Capture the cell that displays the provided text and extract its [X, Y] central coordinate. 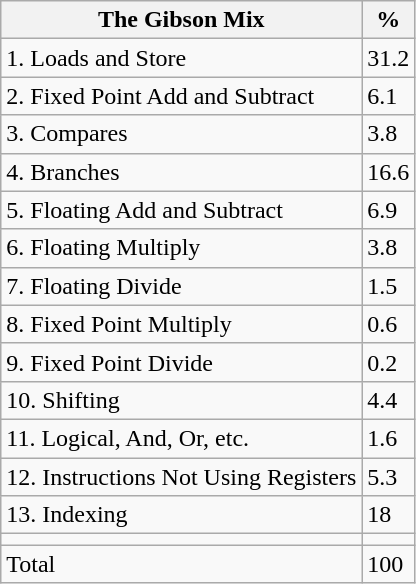
1. Loads and Store [182, 58]
0.6 [388, 324]
8. Fixed Point Multiply [182, 324]
100 [388, 564]
3. Compares [182, 134]
9. Fixed Point Divide [182, 362]
1.5 [388, 286]
6.9 [388, 210]
31.2 [388, 58]
12. Instructions Not Using Registers [182, 477]
0.2 [388, 362]
5. Floating Add and Subtract [182, 210]
5.3 [388, 477]
% [388, 20]
4. Branches [182, 172]
The Gibson Mix [182, 20]
4.4 [388, 400]
2. Fixed Point Add and Subtract [182, 96]
16.6 [388, 172]
10. Shifting [182, 400]
1.6 [388, 438]
13. Indexing [182, 515]
Total [182, 564]
7. Floating Divide [182, 286]
6. Floating Multiply [182, 248]
18 [388, 515]
6.1 [388, 96]
11. Logical, And, Or, etc. [182, 438]
